Capture the cell that displays the provided text and extract its (x, y) central coordinate. 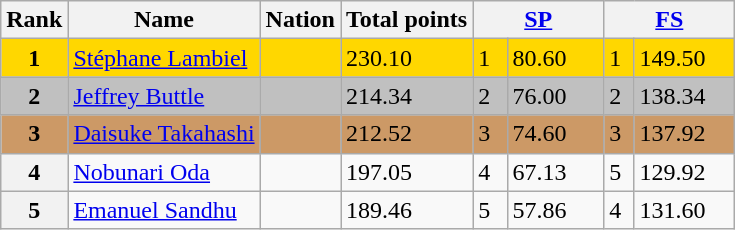
76.00 (556, 96)
Jeffrey Buttle (164, 96)
189.46 (406, 210)
80.60 (556, 58)
212.52 (406, 134)
Rank (34, 20)
FS (670, 20)
138.34 (684, 96)
214.34 (406, 96)
Name (164, 20)
129.92 (684, 172)
Nation (300, 20)
230.10 (406, 58)
SP (538, 20)
Nobunari Oda (164, 172)
74.60 (556, 134)
Total points (406, 20)
57.86 (556, 210)
Daisuke Takahashi (164, 134)
Stéphane Lambiel (164, 58)
Emanuel Sandhu (164, 210)
149.50 (684, 58)
137.92 (684, 134)
131.60 (684, 210)
197.05 (406, 172)
67.13 (556, 172)
